From the cell containing the given text, extract its center point as [x, y] coordinate. 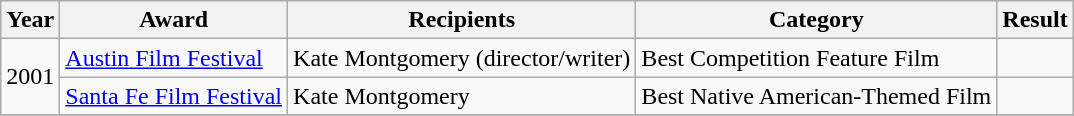
Santa Fe Film Festival [174, 96]
Category [816, 20]
Recipients [462, 20]
Year [30, 20]
Kate Montgomery [462, 96]
Award [174, 20]
Best Competition Feature Film [816, 58]
Best Native American-Themed Film [816, 96]
2001 [30, 77]
Kate Montgomery (director/writer) [462, 58]
Result [1035, 20]
Austin Film Festival [174, 58]
